Determine the [X, Y] coordinate at the center of the cell enclosing the given text.  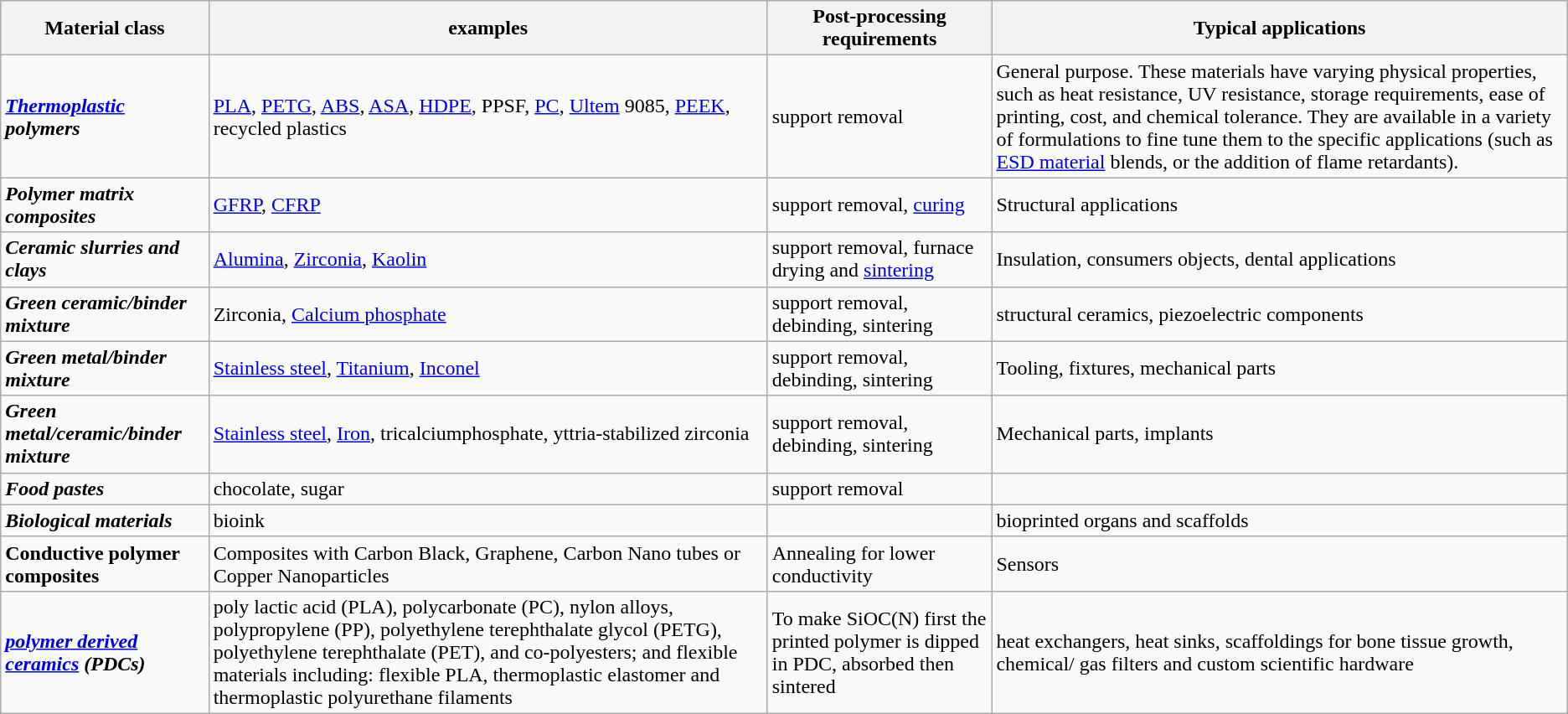
Polymer matrix composites [105, 204]
heat exchangers, heat sinks, scaffoldings for bone tissue growth, chemical/ gas filters and custom scientific hardware [1280, 652]
Stainless steel, Titanium, Inconel [487, 369]
Insulation, consumers objects, dental applications [1280, 260]
Thermoplastic polymers [105, 116]
Structural applications [1280, 204]
bioprinted organs and scaffolds [1280, 520]
Food pastes [105, 489]
Annealing for lower conductivity [879, 563]
PLA, PETG, ABS, ASA, HDPE, PPSF, PC, Ultem 9085, PEEK, recycled plastics [487, 116]
Green metal/binder mixture [105, 369]
Ceramic slurries and clays [105, 260]
bioink [487, 520]
Material class [105, 28]
structural ceramics, piezoelectric components [1280, 313]
Mechanical parts, implants [1280, 434]
chocolate, sugar [487, 489]
Green ceramic/binder mixture [105, 313]
support removal, furnace drying and sintering [879, 260]
Tooling, fixtures, mechanical parts [1280, 369]
Conductive polymer composites [105, 563]
GFRP, CFRP [487, 204]
Sensors [1280, 563]
Post-processing requirements [879, 28]
Composites with Carbon Black, Graphene, Carbon Nano tubes or Copper Nanoparticles [487, 563]
Zirconia, Calcium phosphate [487, 313]
support removal, curing [879, 204]
examples [487, 28]
Green metal/ceramic/binder mixture [105, 434]
To make SiOC(N) first the printed polymer is dipped in PDC, absorbed then sintered [879, 652]
Biological materials [105, 520]
Typical applications [1280, 28]
polymer derived ceramics (PDCs) [105, 652]
Alumina, Zirconia, Kaolin [487, 260]
Stainless steel, Iron, tricalciumphosphate, yttria-stabilized zirconia [487, 434]
